Output the (X, Y) coordinate of the center of the cell containing the given text.  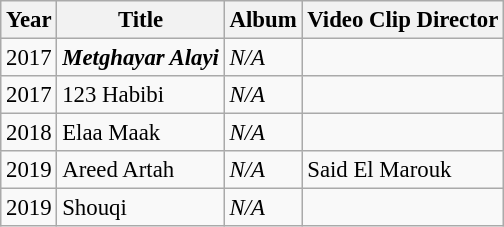
Metghayar Alayi (140, 58)
Video Clip Director (403, 20)
Areed Artah (140, 170)
Elaa Maak (140, 133)
Title (140, 20)
Shouqi (140, 208)
123 Habibi (140, 95)
Year (29, 20)
2018 (29, 133)
Said El Marouk (403, 170)
Album (263, 20)
